Determine the [x, y] coordinate at the center of the cell enclosing the given text.  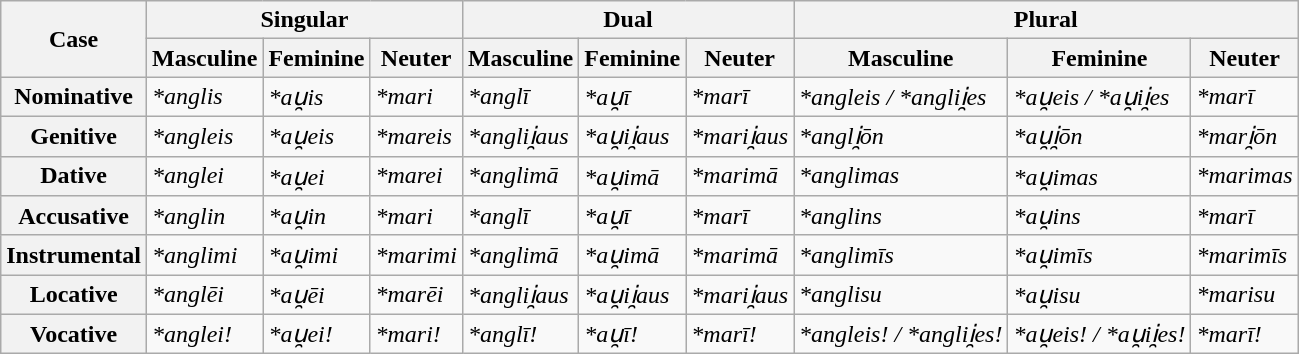
*au̯i̯ōn [1100, 136]
*anglimas [901, 176]
*angleis [204, 136]
*mari̯ōn [1244, 136]
*anglis [204, 97]
*au̯ī! [632, 334]
Plural [1046, 20]
*mari! [416, 334]
*angli̯ōn [901, 136]
*au̯ēi [316, 295]
Case [74, 39]
*au̯isu [1100, 295]
*marimas [1244, 176]
*marēi [416, 295]
*au̯eis [316, 136]
*marei [416, 176]
Vocative [74, 334]
Genitive [74, 136]
*mareis [416, 136]
Locative [74, 295]
*anglī! [520, 334]
*marimīs [1244, 255]
*angleis / *anglii̯es [901, 97]
*angleis! / *anglii̯es! [901, 334]
*au̯eis! / *au̯ii̯es! [1100, 334]
*anglei! [204, 334]
*au̯ins [1100, 216]
*au̯is [316, 97]
*au̯eis / *au̯ii̯es [1100, 97]
*anglisu [901, 295]
Accusative [74, 216]
Dative [74, 176]
Instrumental [74, 255]
*anglin [204, 216]
*au̯ei! [316, 334]
*anglimi [204, 255]
*au̯in [316, 216]
*anglei [204, 176]
*anglēi [204, 295]
*anglimīs [901, 255]
Dual [628, 20]
*au̯imas [1100, 176]
*anglins [901, 216]
*au̯imi [316, 255]
*marimi [416, 255]
Singular [304, 20]
Nominative [74, 97]
*marisu [1244, 295]
*au̯imīs [1100, 255]
*au̯ei [316, 176]
